For the text-containing cell, return its midpoint in (X, Y) coordinate format. 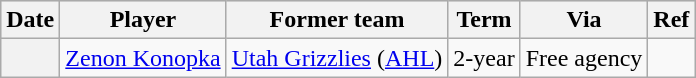
Ref (672, 20)
Free agency (584, 58)
Former team (337, 20)
2-year (484, 58)
Player (143, 20)
Zenon Konopka (143, 58)
Date (30, 20)
Via (584, 20)
Utah Grizzlies (AHL) (337, 58)
Term (484, 20)
